Locate the cell with the specified text and output its [x, y] center coordinate. 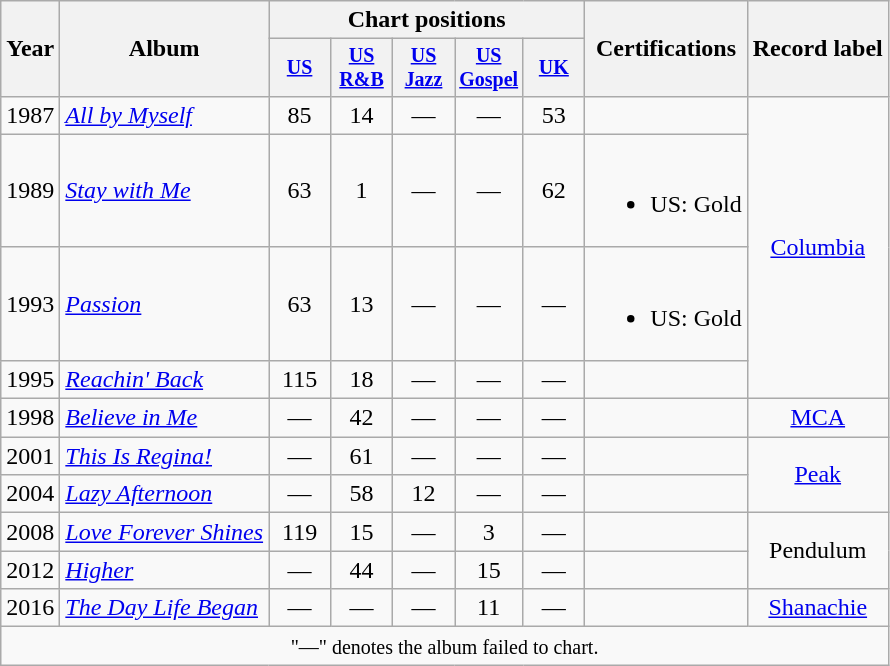
"—" denotes the album failed to chart. [445, 646]
2004 [30, 494]
US Gospel [488, 68]
Believe in Me [164, 418]
58 [362, 494]
Reachin' Back [164, 379]
53 [554, 115]
2012 [30, 570]
Shanachie [818, 608]
Higher [164, 570]
1998 [30, 418]
85 [300, 115]
Record label [818, 49]
Pendulum [818, 551]
Year [30, 49]
11 [488, 608]
1989 [30, 190]
Album [164, 49]
1995 [30, 379]
44 [362, 570]
42 [362, 418]
18 [362, 379]
Columbia [818, 247]
119 [300, 532]
Passion [164, 304]
MCA [818, 418]
The Day Life Began [164, 608]
1987 [30, 115]
62 [554, 190]
1993 [30, 304]
This Is Regina! [164, 456]
13 [362, 304]
Stay with Me [164, 190]
2008 [30, 532]
61 [362, 456]
Certifications [666, 49]
3 [488, 532]
US Jazz [424, 68]
1 [362, 190]
2001 [30, 456]
12 [424, 494]
US R&B [362, 68]
Love Forever Shines [164, 532]
Peak [818, 475]
Lazy Afternoon [164, 494]
14 [362, 115]
115 [300, 379]
2016 [30, 608]
All by Myself [164, 115]
Chart positions [427, 20]
US [300, 68]
UK [554, 68]
